Capture the cell that displays the provided text and extract its (x, y) central coordinate. 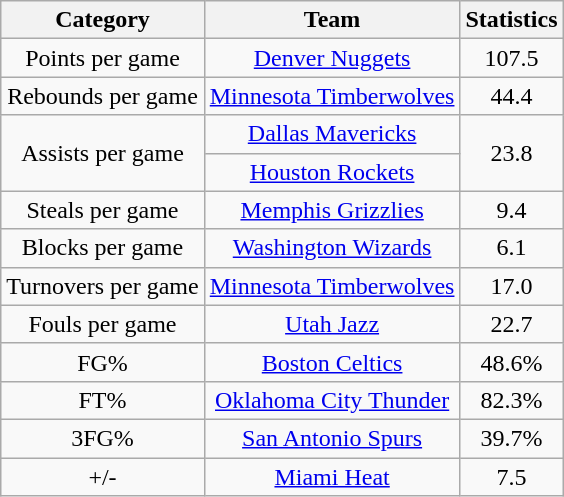
48.6% (512, 362)
+/- (102, 477)
Dallas Mavericks (332, 134)
Category (102, 20)
107.5 (512, 58)
Team (332, 20)
82.3% (512, 400)
7.5 (512, 477)
Statistics (512, 20)
Washington Wizards (332, 248)
44.4 (512, 96)
Rebounds per game (102, 96)
3FG% (102, 438)
Turnovers per game (102, 286)
Houston Rockets (332, 172)
Denver Nuggets (332, 58)
6.1 (512, 248)
Boston Celtics (332, 362)
Memphis Grizzlies (332, 210)
39.7% (512, 438)
FG% (102, 362)
Miami Heat (332, 477)
17.0 (512, 286)
Assists per game (102, 153)
Blocks per game (102, 248)
9.4 (512, 210)
23.8 (512, 153)
FT% (102, 400)
San Antonio Spurs (332, 438)
Steals per game (102, 210)
Fouls per game (102, 324)
Points per game (102, 58)
Oklahoma City Thunder (332, 400)
22.7 (512, 324)
Utah Jazz (332, 324)
